Determine the [X, Y] coordinate at the center of the cell enclosing the given text.  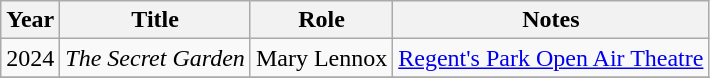
The Secret Garden [156, 58]
Regent's Park Open Air Theatre [551, 58]
Title [156, 20]
Mary Lennox [321, 58]
Notes [551, 20]
Role [321, 20]
Year [30, 20]
2024 [30, 58]
